Locate the cell with the specified text and output its [x, y] center coordinate. 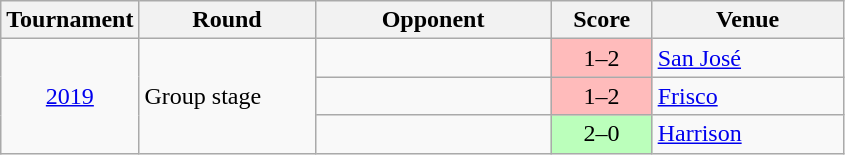
Venue [748, 20]
Frisco [748, 96]
Tournament [70, 20]
Group stage [227, 96]
San José [748, 58]
Harrison [748, 134]
2–0 [602, 134]
Score [602, 20]
Opponent [433, 20]
Round [227, 20]
2019 [70, 96]
